Extract the (x, y) coordinate from the center of the cell holding the provided text.  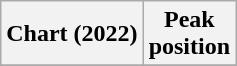
Peakposition (189, 34)
Chart (2022) (72, 34)
